Provide the [x, y] coordinate of the cell's center where the given text is located.  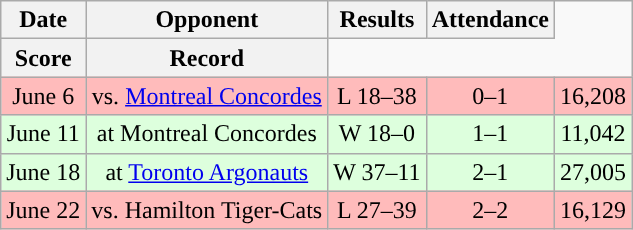
at Toronto Argonauts [207, 172]
11,042 [594, 134]
June 11 [44, 134]
vs. Hamilton Tiger-Cats [207, 210]
June 18 [44, 172]
L 18–38 [377, 96]
16,208 [594, 96]
2–2 [490, 210]
Date [44, 20]
June 22 [44, 210]
W 18–0 [377, 134]
27,005 [594, 172]
0–1 [490, 96]
1–1 [490, 134]
Record [207, 58]
16,129 [594, 210]
L 27–39 [377, 210]
W 37–11 [377, 172]
June 6 [44, 96]
Attendance [490, 20]
vs. Montreal Concordes [207, 96]
Opponent [207, 20]
2–1 [490, 172]
Score [44, 58]
Results [377, 20]
at Montreal Concordes [207, 134]
